Extract the (x, y) coordinate from the center of the cell holding the provided text.  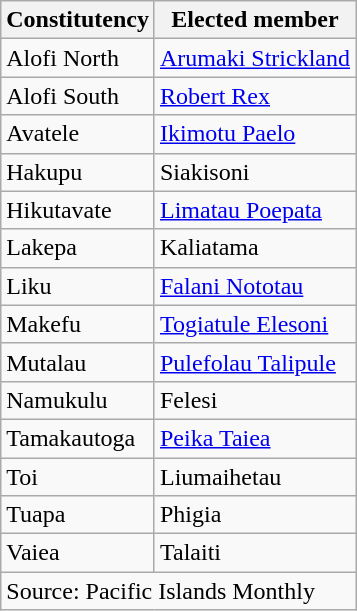
Namukulu (78, 400)
Robert Rex (254, 96)
Vaiea (78, 553)
Hikutavate (78, 210)
Hakupu (78, 172)
Falani Nototau (254, 286)
Alofi South (78, 96)
Liku (78, 286)
Mutalau (78, 362)
Togiatule Elesoni (254, 324)
Liumaihetau (254, 477)
Siakisoni (254, 172)
Alofi North (78, 58)
Limatau Poepata (254, 210)
Felesi (254, 400)
Ikimotu Paelo (254, 134)
Phigia (254, 515)
Source: Pacific Islands Monthly (178, 591)
Kaliatama (254, 248)
Toi (78, 477)
Makefu (78, 324)
Tamakautoga (78, 438)
Talaiti (254, 553)
Arumaki Strickland (254, 58)
Pulefolau Talipule (254, 362)
Tuapa (78, 515)
Constitutency (78, 20)
Lakepa (78, 248)
Elected member (254, 20)
Avatele (78, 134)
Peika Taiea (254, 438)
